From the cell containing the given text, extract its center point as [X, Y] coordinate. 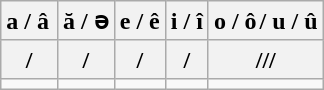
ă / ǝ [86, 21]
i / î [186, 21]
o / ô / u / û [266, 21]
/// [266, 59]
e / ê [140, 21]
a / â [30, 21]
